Identify which cell holds the provided text, then report its [x, y] central coordinate. 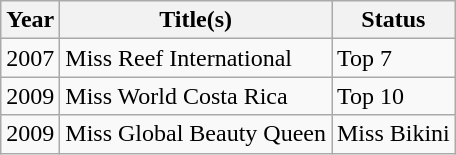
Miss Reef International [196, 58]
Top 10 [394, 96]
Miss Global Beauty Queen [196, 134]
Status [394, 20]
Title(s) [196, 20]
Miss Bikini [394, 134]
Top 7 [394, 58]
Miss World Costa Rica [196, 96]
Year [30, 20]
2007 [30, 58]
